Return the (X, Y) coordinate for the center point of the cell that contains the specified text.  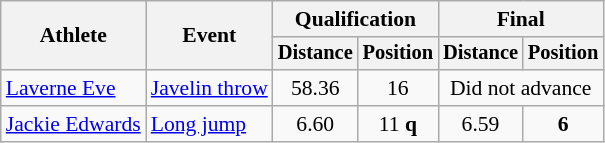
Jackie Edwards (74, 124)
Did not advance (520, 88)
Athlete (74, 36)
Final (520, 19)
Laverne Eve (74, 88)
6.60 (316, 124)
16 (398, 88)
6.59 (480, 124)
58.36 (316, 88)
Long jump (210, 124)
6 (563, 124)
Qualification (356, 19)
Javelin throw (210, 88)
Event (210, 36)
11 q (398, 124)
